Provide the (x, y) coordinate of the cell's center where the given text is located.  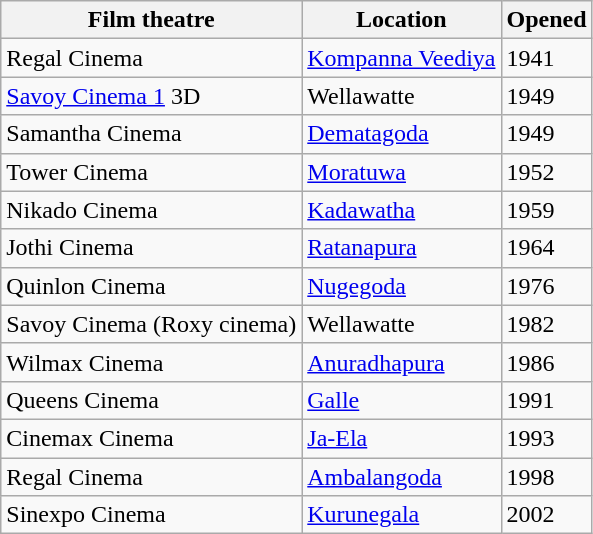
Wilmax Cinema (152, 362)
Nikado Cinema (152, 210)
1964 (546, 248)
Savoy Cinema 1 3D (152, 96)
Anuradhapura (402, 362)
1998 (546, 477)
Kompanna Veediya (402, 58)
Film theatre (152, 20)
Jothi Cinema (152, 248)
Queens Cinema (152, 400)
Sinexpo Cinema (152, 515)
Moratuwa (402, 172)
Cinemax Cinema (152, 438)
Nugegoda (402, 286)
Kurunegala (402, 515)
2002 (546, 515)
1959 (546, 210)
Opened (546, 20)
Ratanapura (402, 248)
Galle (402, 400)
1991 (546, 400)
Kadawatha (402, 210)
Tower Cinema (152, 172)
1986 (546, 362)
1941 (546, 58)
1976 (546, 286)
1952 (546, 172)
Ambalangoda (402, 477)
1993 (546, 438)
Location (402, 20)
Quinlon Cinema (152, 286)
Dematagoda (402, 134)
Samantha Cinema (152, 134)
Savoy Cinema (Roxy cinema) (152, 324)
Ja-Ela (402, 438)
1982 (546, 324)
